Return the (X, Y) coordinate for the center point of the cell that contains the specified text.  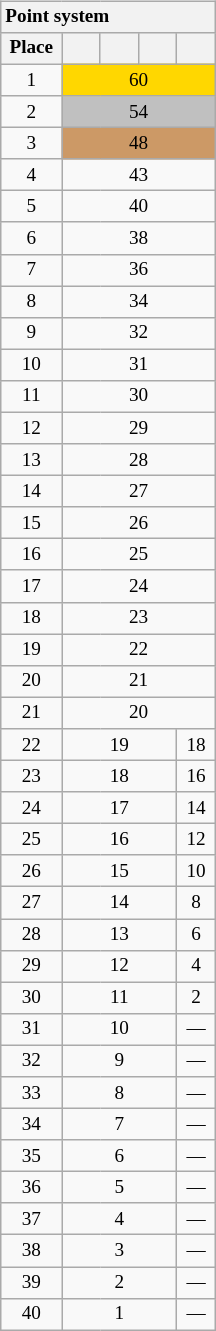
48 (138, 144)
33 (32, 1093)
Place (32, 49)
43 (138, 175)
54 (138, 112)
39 (32, 1283)
37 (32, 1219)
60 (138, 80)
Point system (108, 17)
35 (32, 1156)
